Find where the given text appears and provide that cell's center as (x, y) coordinate. 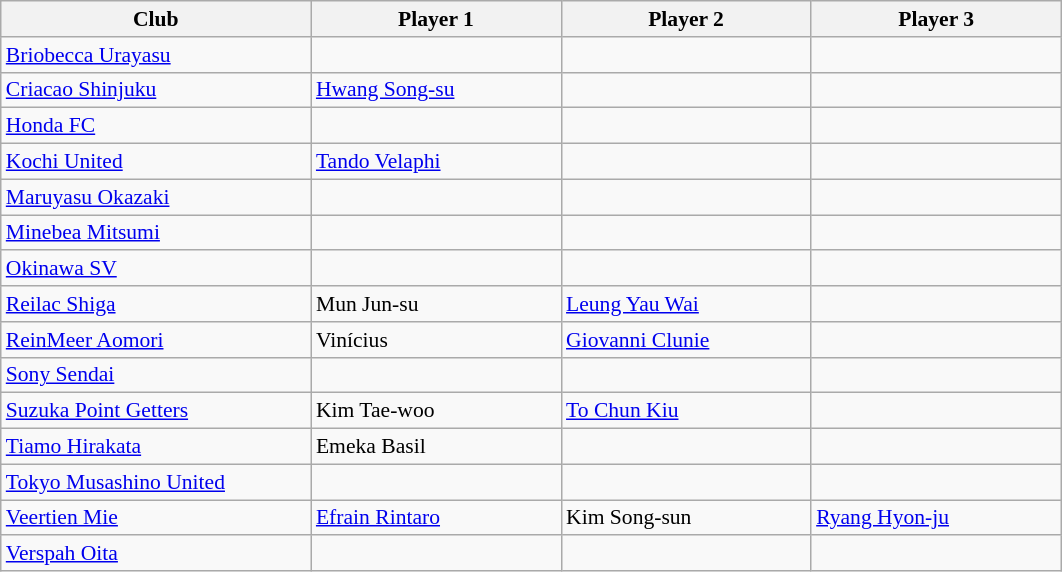
Minebea Mitsumi (156, 233)
Briobecca Urayasu (156, 55)
ReinMeer Aomori (156, 340)
Emeka Basil (436, 447)
Player 2 (686, 19)
Veertien Mie (156, 518)
Honda FC (156, 126)
Efrain Rintaro (436, 518)
Okinawa SV (156, 269)
Criacao Shinjuku (156, 90)
Verspah Oita (156, 554)
Kochi United (156, 162)
Player 1 (436, 19)
Player 3 (936, 19)
Sony Sendai (156, 375)
Suzuka Point Getters (156, 411)
Tokyo Musashino United (156, 482)
Vinícius (436, 340)
To Chun Kiu (686, 411)
Maruyasu Okazaki (156, 197)
Kim Song-sun (686, 518)
Reilac Shiga (156, 304)
Tiamo Hirakata (156, 447)
Mun Jun-su (436, 304)
Tando Velaphi (436, 162)
Kim Tae-woo (436, 411)
Leung Yau Wai (686, 304)
Ryang Hyon-ju (936, 518)
Giovanni Clunie (686, 340)
Hwang Song-su (436, 90)
Club (156, 19)
